Return the (X, Y) coordinate for the center point of the cell that contains the specified text.  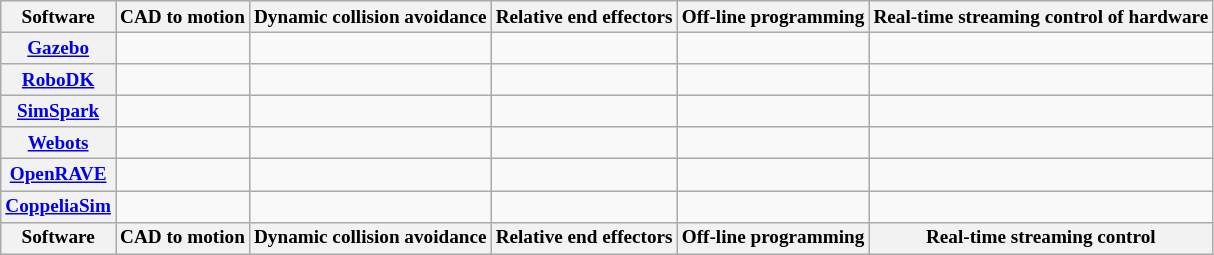
CoppeliaSim (58, 206)
Webots (58, 143)
Gazebo (58, 48)
SimSpark (58, 111)
RoboDK (58, 80)
Real-time streaming control of hardware (1041, 17)
Real-time streaming control (1041, 238)
OpenRAVE (58, 175)
